Capture the cell that displays the provided text and extract its (x, y) central coordinate. 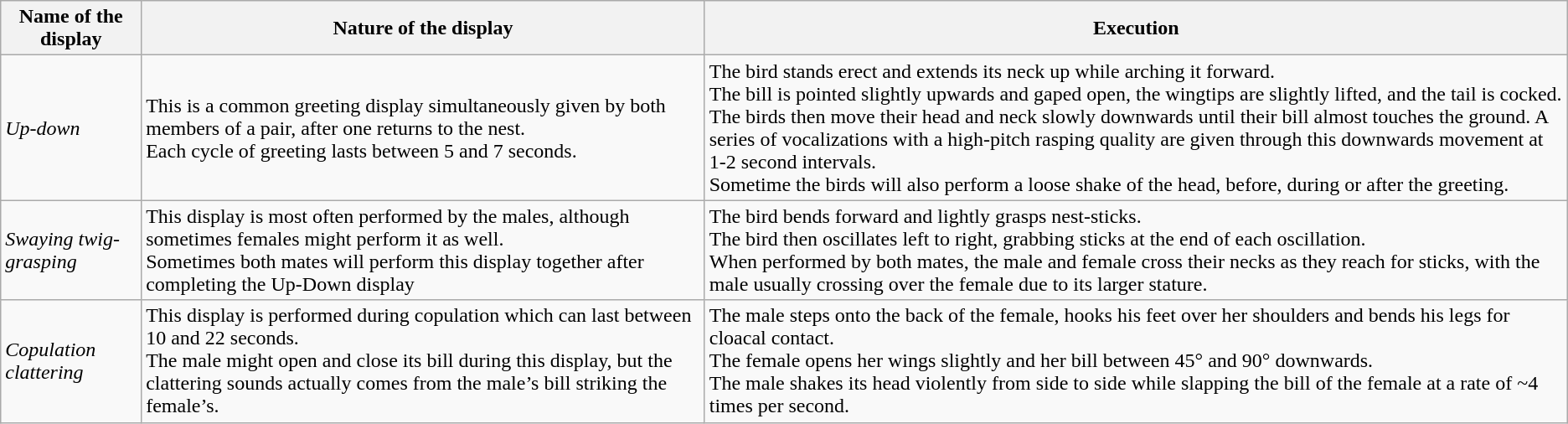
Execution (1136, 28)
Nature of the display (424, 28)
Swaying twig-grasping (71, 250)
Name of the display (71, 28)
Up-down (71, 127)
Copulation clattering (71, 361)
